Identify which cell holds the provided text, then report its [X, Y] central coordinate. 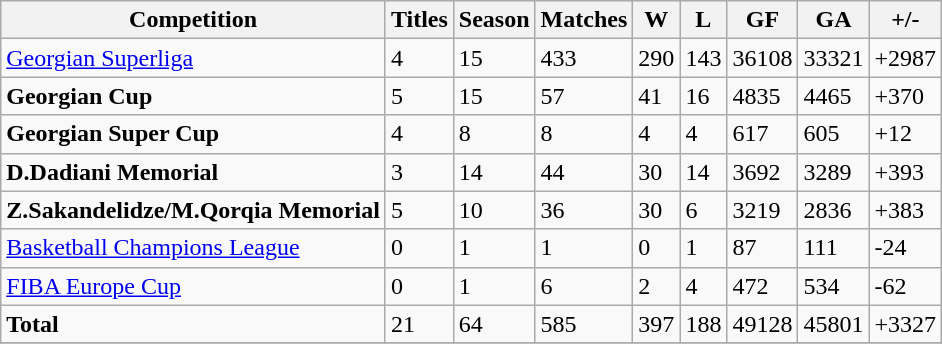
10 [494, 210]
4465 [834, 96]
+/- [906, 20]
Georgian Superliga [194, 58]
143 [704, 58]
534 [834, 286]
36108 [762, 58]
45801 [834, 324]
4835 [762, 96]
D.Dadiani Memorial [194, 172]
W [656, 20]
33321 [834, 58]
3692 [762, 172]
GF [762, 20]
Matches [584, 20]
472 [762, 286]
+383 [906, 210]
585 [584, 324]
617 [762, 134]
FIBA Europe Cup [194, 286]
Competition [194, 20]
87 [762, 248]
GA [834, 20]
605 [834, 134]
64 [494, 324]
L [704, 20]
41 [656, 96]
+370 [906, 96]
-24 [906, 248]
Z.Sakandelidze/M.Qorqia Memorial [194, 210]
44 [584, 172]
Total [194, 324]
397 [656, 324]
2836 [834, 210]
Season [494, 20]
16 [704, 96]
+2987 [906, 58]
3 [419, 172]
-62 [906, 286]
3289 [834, 172]
+3327 [906, 324]
Basketball Champions League [194, 248]
49128 [762, 324]
Titles [419, 20]
Georgian Cup [194, 96]
188 [704, 324]
290 [656, 58]
2 [656, 286]
57 [584, 96]
Georgian Super Cup [194, 134]
3219 [762, 210]
36 [584, 210]
21 [419, 324]
111 [834, 248]
+12 [906, 134]
+393 [906, 172]
433 [584, 58]
